From the cell containing the given text, extract its center point as [X, Y] coordinate. 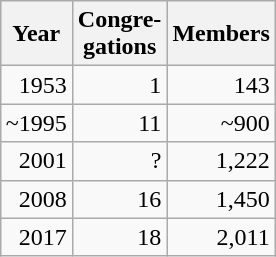
1953 [36, 85]
18 [120, 237]
11 [120, 123]
2001 [36, 161]
2017 [36, 237]
1,222 [221, 161]
Congre-gations [120, 34]
~1995 [36, 123]
2,011 [221, 237]
Year [36, 34]
? [120, 161]
1,450 [221, 199]
1 [120, 85]
143 [221, 85]
~900 [221, 123]
Members [221, 34]
2008 [36, 199]
16 [120, 199]
